Extract the (x, y) coordinate from the center of the cell holding the provided text.  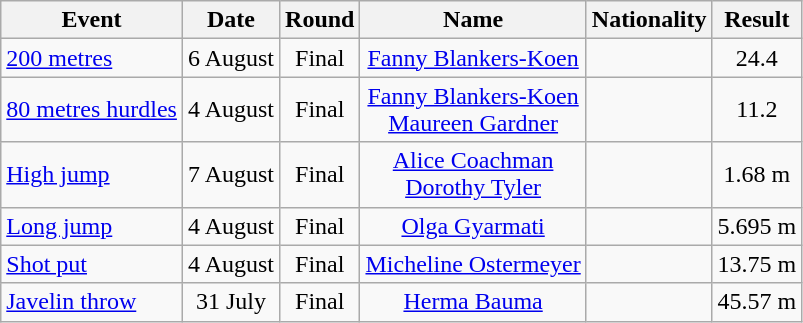
Herma Bauma (473, 302)
Round (320, 20)
80 metres hurdles (92, 110)
Olga Gyarmati (473, 226)
24.4 (757, 58)
5.695 m (757, 226)
Event (92, 20)
Alice CoachmanDorothy Tyler (473, 174)
Long jump (92, 226)
Shot put (92, 264)
31 July (230, 302)
13.75 m (757, 264)
11.2 (757, 110)
6 August (230, 58)
Fanny Blankers-KoenMaureen Gardner (473, 110)
Javelin throw (92, 302)
Name (473, 20)
1.68 m (757, 174)
Date (230, 20)
High jump (92, 174)
Nationality (649, 20)
Micheline Ostermeyer (473, 264)
200 metres (92, 58)
7 August (230, 174)
45.57 m (757, 302)
Fanny Blankers-Koen (473, 58)
Result (757, 20)
